Find where the given text appears and provide that cell's center as (X, Y) coordinate. 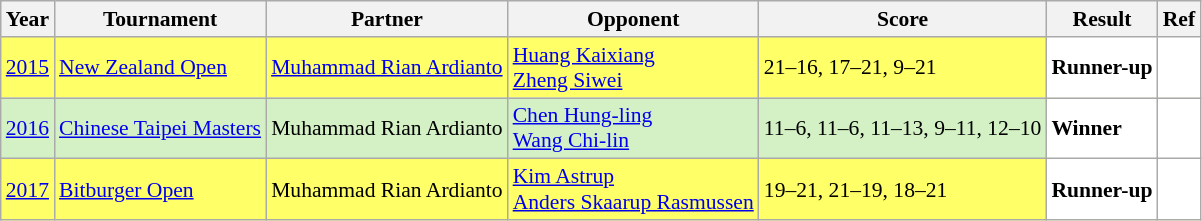
Partner (387, 19)
New Zealand Open (160, 68)
Score (903, 19)
Chinese Taipei Masters (160, 128)
Tournament (160, 19)
Winner (1102, 128)
Chen Hung-ling Wang Chi-lin (634, 128)
21–16, 17–21, 9–21 (903, 68)
Year (28, 19)
2016 (28, 128)
19–21, 21–19, 18–21 (903, 190)
11–6, 11–6, 11–13, 9–11, 12–10 (903, 128)
Bitburger Open (160, 190)
Ref (1179, 19)
Kim Astrup Anders Skaarup Rasmussen (634, 190)
Opponent (634, 19)
2017 (28, 190)
Result (1102, 19)
Huang Kaixiang Zheng Siwei (634, 68)
2015 (28, 68)
